Detect which cell encompasses the target text, then output its [x, y] center coordinate. 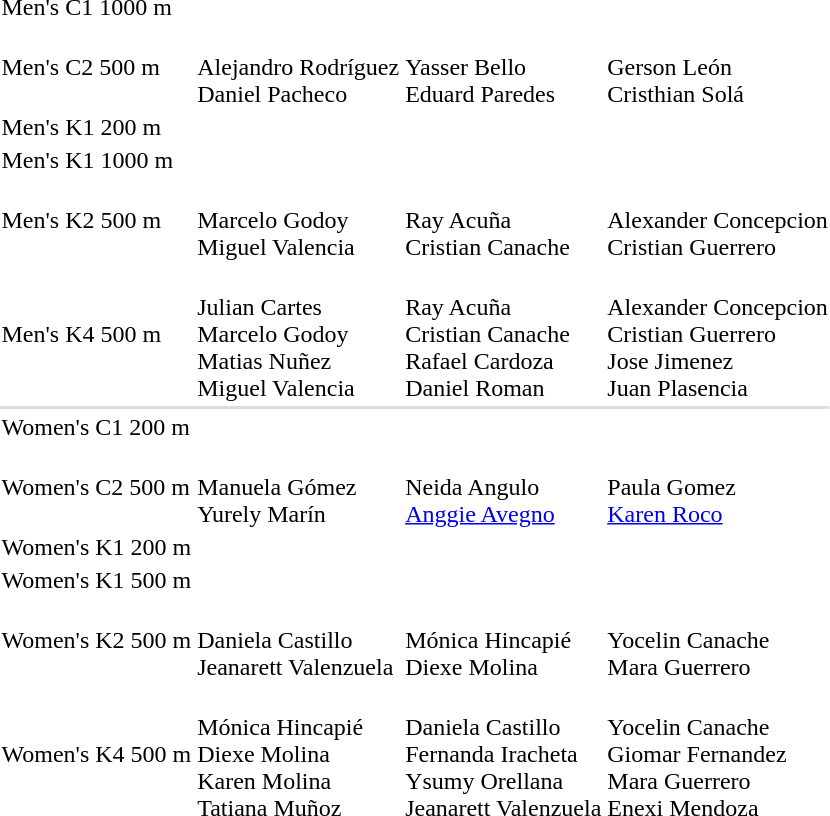
Women's C2 500 m [96, 487]
Ray AcuñaCristian CanacheRafael CardozaDaniel Roman [504, 334]
Julian CartesMarcelo GodoyMatias NuñezMiguel Valencia [298, 334]
Alexander ConcepcionCristian GuerreroJose JimenezJuan Plasencia [718, 334]
Gerson LeónCristhian Solá [718, 67]
Men's K2 500 m [96, 220]
Daniela CastilloJeanarett Valenzuela [298, 640]
Men's K1 200 m [96, 127]
Marcelo GodoyMiguel Valencia [298, 220]
Yasser BelloEduard Paredes [504, 67]
Alexander ConcepcionCristian Guerrero [718, 220]
Men's K4 500 m [96, 334]
Alejandro RodríguezDaniel Pacheco [298, 67]
Neida AnguloAnggie Avegno [504, 487]
Women's C1 200 m [96, 427]
Paula GomezKaren Roco [718, 487]
Manuela GómezYurely Marín [298, 487]
Mónica HincapiéDiexe Molina [504, 640]
Women's K2 500 m [96, 640]
Men's C2 500 m [96, 67]
Ray AcuñaCristian Canache [504, 220]
Women's K1 200 m [96, 547]
Yocelin CanacheMara Guerrero [718, 640]
Men's K1 1000 m [96, 160]
Women's K1 500 m [96, 580]
